Locate the cell with the specified text and output its [x, y] center coordinate. 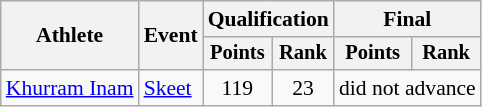
Athlete [70, 36]
Final [408, 19]
119 [238, 88]
Skeet [171, 88]
Khurram Inam [70, 88]
23 [303, 88]
did not advance [408, 88]
Qualification [268, 19]
Event [171, 36]
